Search for the cell housing the specified text and yield its (x, y) center coordinate. 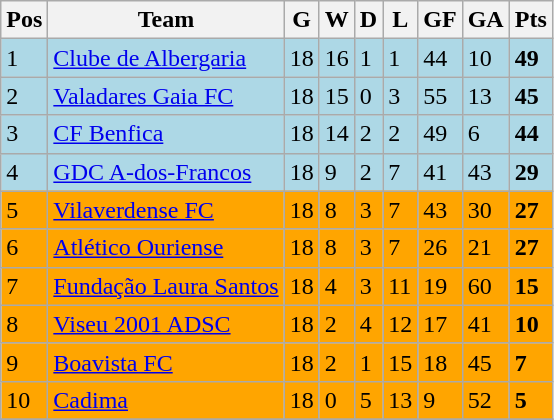
11 (400, 286)
D (368, 20)
G (302, 20)
16 (336, 58)
21 (486, 248)
Cadima (166, 400)
Team (166, 20)
17 (440, 324)
14 (336, 134)
55 (440, 96)
19 (440, 286)
Valadares Gaia FC (166, 96)
12 (400, 324)
Viseu 2001 ADSC (166, 324)
Atlético Ouriense (166, 248)
Boavista FC (166, 362)
GDC A-dos-Francos (166, 172)
L (400, 20)
60 (486, 286)
26 (440, 248)
Vilaverdense FC (166, 210)
GF (440, 20)
52 (486, 400)
30 (486, 210)
Pts (530, 20)
Clube de Albergaria (166, 58)
CF Benfica (166, 134)
GA (486, 20)
Pos (24, 20)
Fundação Laura Santos (166, 286)
W (336, 20)
29 (530, 172)
